Capture the cell that displays the provided text and extract its [X, Y] central coordinate. 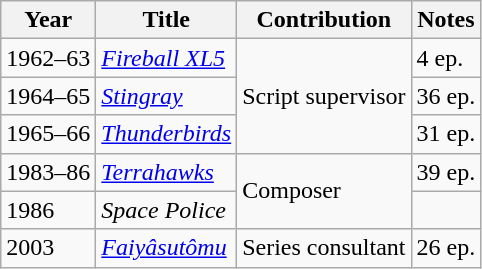
Fireball XL5 [166, 58]
Script supervisor [324, 96]
2003 [48, 248]
Space Police [166, 210]
Terrahawks [166, 172]
Notes [446, 20]
1962–63 [48, 58]
Thunderbirds [166, 134]
Composer [324, 191]
Title [166, 20]
1965–66 [48, 134]
Stingray [166, 96]
1983–86 [48, 172]
39 ep. [446, 172]
1964–65 [48, 96]
Faiyâsutômu [166, 248]
4 ep. [446, 58]
Contribution [324, 20]
1986 [48, 210]
Year [48, 20]
26 ep. [446, 248]
Series consultant [324, 248]
31 ep. [446, 134]
36 ep. [446, 96]
